For the text-containing cell, return its midpoint in [x, y] coordinate format. 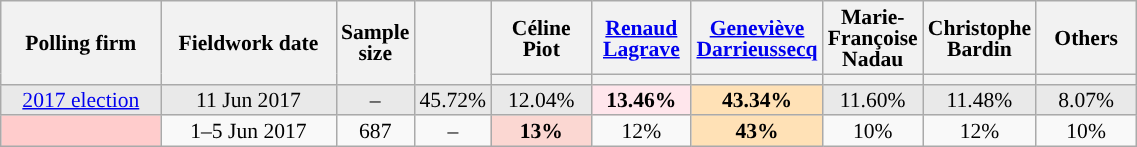
45.72% [452, 100]
43.34% [756, 100]
43% [756, 132]
Renaud Lagrave [641, 38]
Polling firm [81, 42]
12.04% [541, 100]
687 [375, 132]
2017 election [81, 100]
13% [541, 132]
Others [1086, 38]
Geneviève Darrieussecq [756, 38]
Fieldwork date [248, 42]
1–5 Jun 2017 [248, 132]
11.60% [873, 100]
8.07% [1086, 100]
Samplesize [375, 42]
13.46% [641, 100]
11 Jun 2017 [248, 100]
Céline Piot [541, 38]
Christophe Bardin [980, 38]
11.48% [980, 100]
Marie-Françoise Nadau [873, 38]
